From the cell containing the given text, extract its center point as [x, y] coordinate. 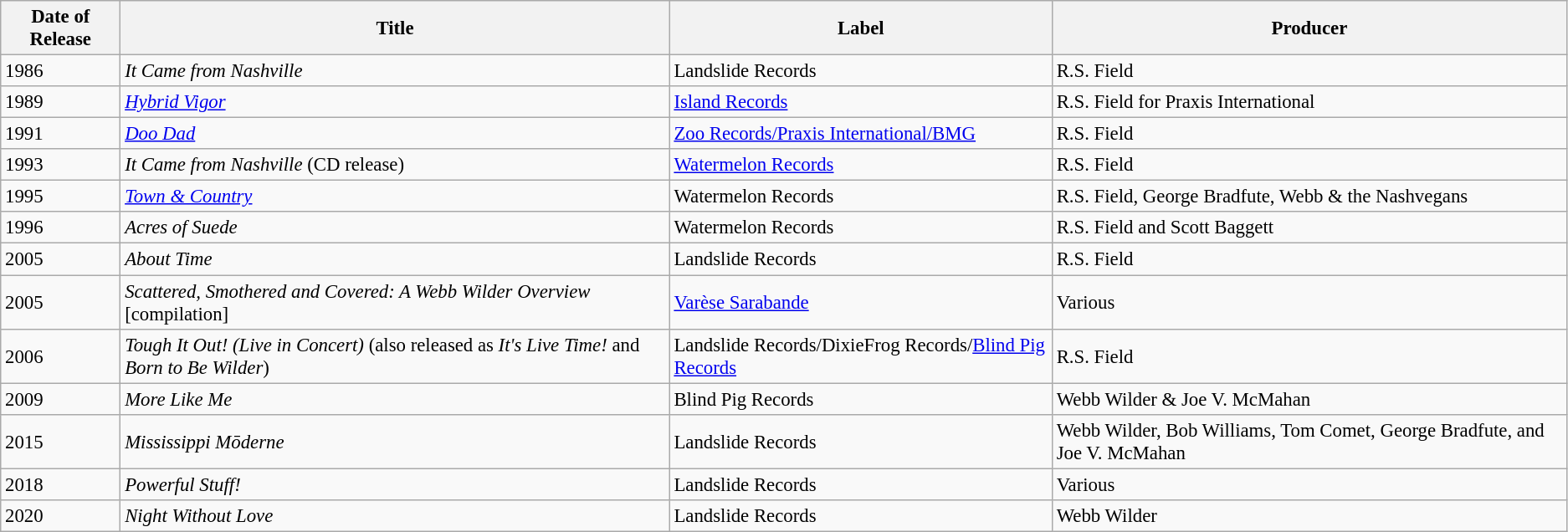
Doo Dad [395, 134]
Producer [1309, 28]
Varèse Sarabande [860, 303]
Powerful Stuff! [395, 484]
1993 [60, 165]
More Like Me [395, 399]
Date of Release [60, 28]
Hybrid Vigor [395, 102]
R.S. Field, George Bradfute, Webb & the Nashvegans [1309, 197]
Zoo Records/Praxis International/BMG [860, 134]
Webb Wilder & Joe V. McMahan [1309, 399]
Landslide Records/DixieFrog Records/Blind Pig Records [860, 356]
It Came from Nashville (CD release) [395, 165]
R.S. Field and Scott Baggett [1309, 228]
R.S. Field for Praxis International [1309, 102]
Town & Country [395, 197]
Acres of Suede [395, 228]
Tough It Out! (Live in Concert) (also released as It's Live Time! and Born to Be Wilder) [395, 356]
Label [860, 28]
1996 [60, 228]
2018 [60, 484]
Scattered, Smothered and Covered: A Webb Wilder Overview [compilation] [395, 303]
Webb Wilder, Bob Williams, Tom Comet, George Bradfute, and Joe V. McMahan [1309, 442]
1995 [60, 197]
1989 [60, 102]
Blind Pig Records [860, 399]
1986 [60, 71]
Title [395, 28]
2006 [60, 356]
2020 [60, 516]
2009 [60, 399]
Night Without Love [395, 516]
1991 [60, 134]
Webb Wilder [1309, 516]
Mississippi Mōderne [395, 442]
2015 [60, 442]
It Came from Nashville [395, 71]
Island Records [860, 102]
About Time [395, 259]
